Return (x, y) of the center of cell containing provided text 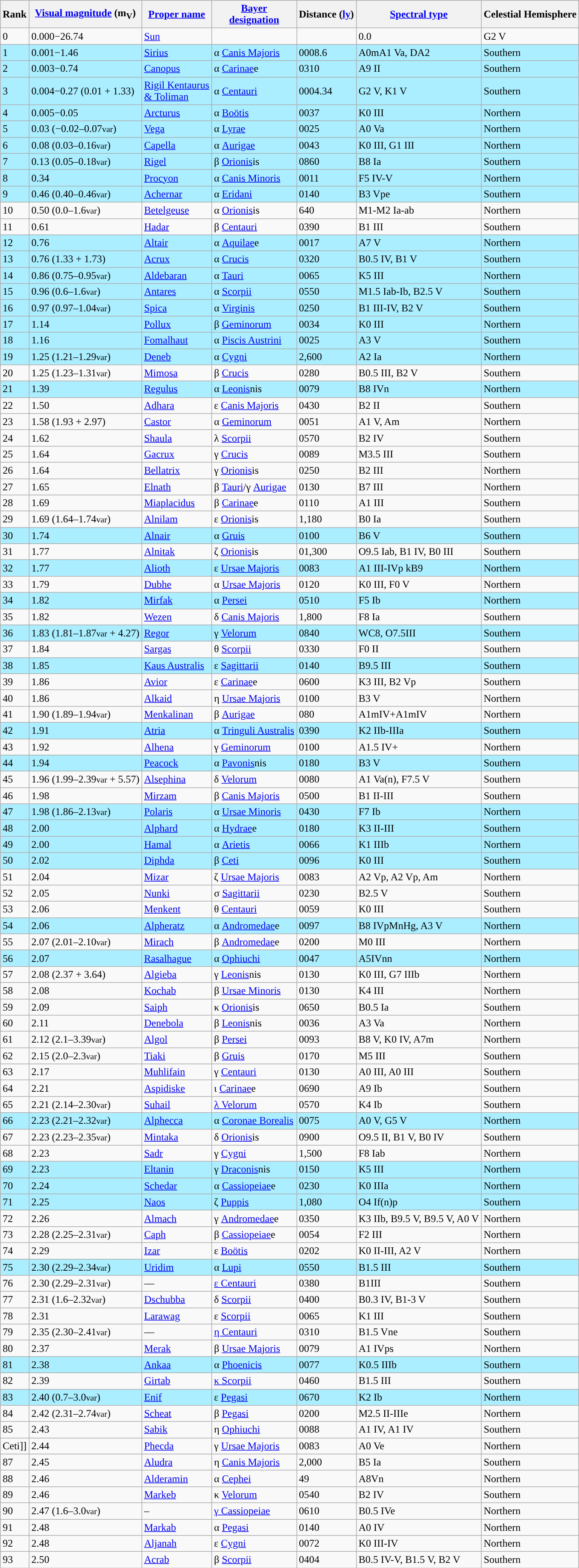
33 (15, 584)
K2 IIb-IIIa (418, 730)
0037 (326, 113)
β Crucis (254, 373)
Wezen (177, 617)
γ Velorum (254, 633)
2.47 (1.6–3.0var) (85, 1511)
Vega (177, 129)
0.08 (0.03–0.16var) (85, 145)
0089 (326, 454)
13 (15, 259)
Altair (177, 243)
Algieba (177, 974)
B0.5 IV-V, B1.5 V, B2 V (418, 1560)
2.04 (85, 877)
Nunki (177, 893)
0.0 (418, 36)
F0 II (418, 649)
0.50 (0.0–1.6var) (85, 210)
Girtab (177, 1381)
α Lyrae (254, 129)
1.90 (1.89–1.94var) (85, 714)
35 (15, 617)
β Leonisnis (254, 1023)
0 (15, 36)
2.30 (2.29–2.34var) (85, 1267)
γ Andromedaee (254, 1218)
Avior (177, 682)
2.23 (2.23–2.35var) (85, 1137)
Deneb (177, 357)
Scheat (177, 1413)
Alsephina (177, 780)
β Carinaee (254, 503)
F5 Ib (418, 601)
7 (15, 161)
5 (15, 129)
2.08 (2.37 + 3.64) (85, 974)
2 (15, 69)
47 (15, 812)
45 (15, 780)
β Persei (254, 1040)
A1 III-IVp kB9 (418, 568)
1.92 (85, 747)
43 (15, 747)
1.69 (85, 503)
A0 III, A0 III (418, 1072)
η Canis Majoris (254, 1462)
Aspidiske (177, 1088)
B8 IVn (418, 389)
0.96 (0.6–1.6var) (85, 292)
80 (15, 1348)
34 (15, 601)
Peacock (177, 763)
F2 III (418, 1234)
65 (15, 1105)
κ Orionisis (254, 1007)
α Ursae Majoris (254, 584)
B8 Ia (418, 161)
α Ophiuchi (254, 958)
– (177, 1511)
δ Velorum (254, 780)
Algol (177, 1040)
K0 IIIa (418, 1186)
ε Scorpii (254, 1316)
69 (15, 1169)
0404 (326, 1560)
A7 V (418, 243)
K1 III (418, 1316)
14 (15, 275)
Fomalhaut (177, 340)
39 (15, 682)
0510 (326, 601)
Atria (177, 730)
2,000 (326, 1462)
0072 (326, 1544)
71 (15, 1202)
2.24 (85, 1186)
54 (15, 926)
γ Crucis (254, 454)
λ Velorum (254, 1105)
B0 Ia (418, 519)
Regor (177, 633)
0093 (326, 1040)
B8 V, K0 IV, A7m (418, 1040)
8 (15, 178)
O9.5 Iab, B1 IV, B0 III (418, 552)
0075 (326, 1121)
ζ Ursae Majoris (254, 877)
0080 (326, 780)
β Ceti (254, 861)
83 (15, 1397)
32 (15, 568)
75 (15, 1267)
B7 III (418, 487)
K4 III (418, 991)
Aludra (177, 1462)
α Geminorum (254, 422)
0097 (326, 926)
Dschubba (177, 1300)
1.98 (85, 796)
1.62 (85, 438)
0051 (326, 422)
Ceti]] (15, 1446)
δ Canis Majoris (254, 617)
β Canis Majoris (254, 796)
Acrab (177, 1560)
Ankaa (177, 1365)
B5 Ia (418, 1462)
G2 V (530, 36)
2.31 (1.6–2.32var) (85, 1300)
θ Scorpii (254, 649)
K3 II-III (418, 828)
0.61 (85, 227)
α Piscis Austrini (254, 340)
Rasalhague (177, 958)
0036 (326, 1023)
0.005−0.05 (85, 113)
Muhlifain (177, 1072)
F8 Ia (418, 617)
A0mA1 Va, DA2 (418, 53)
α Carinaee (254, 69)
F5 IV-V (418, 178)
α Gruis (254, 536)
Mirach (177, 942)
Izar (177, 1251)
66 (15, 1121)
26 (15, 470)
0400 (326, 1300)
B2 II (418, 405)
Rigel (177, 161)
Naos (177, 1202)
Alphecca (177, 1121)
α Virginis (254, 308)
β Ursae Majoris (254, 1348)
1.79 (85, 584)
2.30 (2.29–2.31var) (85, 1284)
β Cassiopeiaee (254, 1234)
B1 III-IV, B2 V (418, 308)
γ Orionisis (254, 470)
α Pegasi (254, 1527)
3 (15, 91)
0900 (326, 1137)
2.38 (85, 1365)
Achernar (177, 194)
62 (15, 1056)
0088 (326, 1430)
ε Ursae Majoris (254, 568)
50 (15, 861)
0.76 (1.33 + 1.73) (85, 259)
2.45 (85, 1462)
Alhena (177, 747)
76 (15, 1284)
0330 (326, 649)
1.39 (85, 389)
A0 IV (418, 1527)
Proper name (177, 15)
27 (15, 487)
Acrux (177, 259)
0280 (326, 373)
2.25 (85, 1202)
23 (15, 422)
β Scorpii (254, 1560)
α Aurigae (254, 145)
M5 III (418, 1056)
52 (15, 893)
56 (15, 958)
ε Centauri (254, 1284)
κ Scorpii (254, 1381)
A1 IV, A1 IV (418, 1430)
Procyon (177, 178)
01,300 (326, 552)
91 (15, 1527)
Schedar (177, 1186)
0096 (326, 861)
0.34 (85, 178)
Uridim (177, 1267)
K4 Ib (418, 1105)
0.03 (−0.02–0.07var) (85, 129)
0600 (326, 682)
Mirzam (177, 796)
α Crucis (254, 259)
Larawag (177, 1316)
11 (15, 227)
F7 Ib (418, 812)
2.12 (2.1–3.39var) (85, 1040)
Shaula (177, 438)
2.05 (85, 893)
ζ Puppis (254, 1202)
σ Sagittarii (254, 893)
δ Orionisis (254, 1137)
1.96 (1.99–2.39var + 5.57) (85, 780)
19 (15, 357)
30 (15, 536)
0610 (326, 1511)
0.003−0.74 (85, 69)
55 (15, 942)
0120 (326, 584)
0840 (326, 633)
Aljanah (177, 1544)
48 (15, 828)
A1.5 IV+ (418, 747)
17 (15, 324)
1,500 (326, 1153)
α Phoenicis (254, 1365)
68 (15, 1153)
53 (15, 909)
63 (15, 1072)
Spectral type (418, 15)
Hamal (177, 844)
Rigil Kentaurus& Toliman (177, 91)
γ Geminorum (254, 747)
Bellatrix (177, 470)
59 (15, 1007)
22 (15, 405)
38 (15, 665)
0860 (326, 161)
2.28 (2.25–2.31var) (85, 1234)
Spica (177, 308)
25 (15, 454)
α Tringuli Australis (254, 730)
2.09 (85, 1007)
080 (326, 714)
γ Cygni (254, 1153)
60 (15, 1023)
57 (15, 974)
ε Sagittarii (254, 665)
M2.5 II-IIIe (418, 1413)
31 (15, 552)
A1 V, Am (418, 422)
A0 V, G5 V (418, 1121)
2.50 (85, 1560)
Saiph (177, 1007)
0460 (326, 1381)
0.97 (0.97–1.04var) (85, 308)
B2.5 V (418, 893)
M3.5 III (418, 454)
0034 (326, 324)
α Tauri (254, 275)
ε Carinaee (254, 682)
85 (15, 1430)
Alnilam (177, 519)
ζ Orionisis (254, 552)
B3 Vpe (418, 194)
0.86 (0.75–0.95var) (85, 275)
B0.5 IVe (418, 1511)
640 (326, 210)
82 (15, 1381)
0008.6 (326, 53)
Sargas (177, 649)
0004.34 (326, 91)
B0.5 Ia (418, 1007)
γ Centauri (254, 1072)
40 (15, 698)
A9 Ib (418, 1088)
α Canis Minoris (254, 178)
α Persei (254, 601)
Mimosa (177, 373)
1.91 (85, 730)
Elnath (177, 487)
B1.5 Vne (418, 1332)
A1mIV+A1mIV (418, 714)
Sabik (177, 1430)
α Coronae Borealis (254, 1121)
Mintaka (177, 1137)
Hadar (177, 227)
β Geminorum (254, 324)
2.44 (85, 1446)
36 (15, 633)
1.58 (1.93 + 2.97) (85, 422)
2.07 (85, 958)
O9.5 II, B1 V, B0 IV (418, 1137)
2.17 (85, 1072)
1,180 (326, 519)
2.37 (85, 1348)
β Andromedaee (254, 942)
ι Carinaee (254, 1088)
γ Cassiopeiae (254, 1511)
F8 Iab (418, 1153)
K2 Ib (418, 1397)
0.13 (0.05–0.18var) (85, 161)
89 (15, 1495)
Dubhe (177, 584)
WC8, O7.5III (418, 633)
α Leonisnis (254, 389)
0380 (326, 1284)
Pollux (177, 324)
β Tauri/γ Aurigae (254, 487)
β Gruis (254, 1056)
α Cassiopeiaee (254, 1186)
Canopus (177, 69)
A3 V (418, 340)
90 (15, 1511)
K3 III, B2 Vp (418, 682)
2.35 (2.30–2.41var) (85, 1332)
Mirfak (177, 601)
0017 (326, 243)
A0 Ve (418, 1446)
A3 Va (418, 1023)
K1 IIIb (418, 844)
93 (15, 1560)
λ Scorpii (254, 438)
Adhara (177, 405)
A0 Va (418, 129)
0110 (326, 503)
51 (15, 877)
M1-M2 Ia-ab (418, 210)
α Ursae Minoris (254, 812)
M1.5 Iab-Ib, B2.5 V (418, 292)
2.07 (2.01–2.10var) (85, 942)
Visual magnitude (mV) (85, 15)
θ Centauri (254, 909)
Alpheratz (177, 926)
α Orionisis (254, 210)
β Ursae Minoris (254, 991)
B2 III (418, 470)
Sadr (177, 1153)
1 (15, 53)
58 (15, 991)
0202 (326, 1251)
Phecda (177, 1446)
24 (15, 438)
46 (15, 796)
1.69 (1.64–1.74var) (85, 519)
1.94 (85, 763)
1.50 (85, 405)
K0 III, G7 IIIb (418, 974)
Markeb (177, 1495)
2.26 (85, 1218)
Rank (15, 15)
α Cephei (254, 1478)
37 (15, 649)
Regulus (177, 389)
Alnitak (177, 552)
α Arietis (254, 844)
Suhail (177, 1105)
78 (15, 1316)
2.21 (85, 1088)
α Boötis (254, 113)
A2 Ia (418, 357)
64 (15, 1088)
0054 (326, 1234)
Bayerdesignation (254, 15)
1.25 (1.23–1.31var) (85, 373)
κ Velorum (254, 1495)
α Pavonisnis (254, 763)
4 (15, 113)
2.31 (85, 1316)
0.001−1.46 (85, 53)
Merak (177, 1348)
6 (15, 145)
1.16 (85, 340)
2.02 (85, 861)
A1 III (418, 503)
A1 IVps (418, 1348)
0047 (326, 958)
1.65 (85, 487)
K3 IIb, B9.5 V, B9.5 V, A0 V (418, 1218)
1.85 (85, 665)
2.15 (2.0–2.3var) (85, 1056)
Celestial Hemisphere (530, 15)
B0.5 IV, B1 V (418, 259)
41 (15, 714)
2.21 (2.14–2.30var) (85, 1105)
Kaus Australis (177, 665)
B0.5 III, B2 V (418, 373)
A8Vn (418, 1478)
2,600 (326, 357)
1.98 (1.86–2.13var) (85, 812)
21 (15, 389)
9 (15, 194)
α Cygni (254, 357)
δ Scorpii (254, 1300)
0170 (326, 1056)
Distance (ly) (326, 15)
92 (15, 1544)
61 (15, 1040)
42 (15, 730)
G2 V, K1 V (418, 91)
1,800 (326, 617)
Alioth (177, 568)
η Ophiuchi (254, 1430)
β Pegasi (254, 1413)
Enif (177, 1397)
0500 (326, 796)
0011 (326, 178)
B1III (418, 1284)
0650 (326, 1007)
K0.5 IIIb (418, 1365)
Mizar (177, 877)
73 (15, 1234)
0690 (326, 1088)
η Centauri (254, 1332)
2.08 (85, 991)
10 (15, 210)
Miaplacidus (177, 503)
α Canis Majoris (254, 53)
α Centauri (254, 91)
1.14 (85, 324)
0.004−0.27 (0.01 + 1.33) (85, 91)
Tiaki (177, 1056)
M0 III (418, 942)
1,080 (326, 1202)
Sun (177, 36)
Arcturus (177, 113)
γ Draconisnis (254, 1169)
Polaris (177, 812)
Antares (177, 292)
2.40 (0.7–3.0var) (85, 1397)
88 (15, 1478)
β Aurigae (254, 714)
0077 (326, 1365)
1.83 (1.81–1.87var + 4.27) (85, 633)
0320 (326, 259)
18 (15, 340)
η Ursae Majoris (254, 698)
Kochab (177, 991)
74 (15, 1251)
Eltanin (177, 1169)
84 (15, 1413)
α Aquilaee (254, 243)
β Orionisis (254, 161)
Alderamin (177, 1478)
44 (15, 763)
A2 Vp, A2 Vp, Am (418, 877)
K0 III-IV (418, 1544)
A9 II (418, 69)
Betelgeuse (177, 210)
ε Boötis (254, 1251)
0150 (326, 1169)
1.74 (85, 536)
0059 (326, 909)
0670 (326, 1397)
γ Leonisnis (254, 974)
B8 IVpMnHg, A3 V (418, 926)
2.23 (2.21–2.32var) (85, 1121)
α Eridani (254, 194)
29 (15, 519)
0043 (326, 145)
Aldebaran (177, 275)
Menkent (177, 909)
70 (15, 1186)
K0 III, G1 III (418, 145)
Sirius (177, 53)
Gacrux (177, 454)
Alnair (177, 536)
Menkalinan (177, 714)
α Hydraee (254, 828)
2.42 (2.31–2.74var) (85, 1413)
Almach (177, 1218)
ε Pegasi (254, 1397)
B6 V (418, 536)
A5IVnn (418, 958)
Capella (177, 145)
2.43 (85, 1430)
2.39 (85, 1381)
79 (15, 1332)
2.11 (85, 1023)
81 (15, 1365)
O4 If(n)p (418, 1202)
1.25 (1.21–1.29var) (85, 357)
28 (15, 503)
16 (15, 308)
87 (15, 1462)
Caph (177, 1234)
B0.3 IV, B1-3 V (418, 1300)
67 (15, 1137)
Denebola (177, 1023)
0.76 (85, 243)
0350 (326, 1218)
α Andromedaee (254, 926)
0.000−26.74 (85, 36)
0540 (326, 1495)
A1 Va(n), F7.5 V (418, 780)
0.46 (0.40–0.46var) (85, 194)
0066 (326, 844)
Alkaid (177, 698)
B1 II-III (418, 796)
B1 III (418, 227)
77 (15, 1300)
B9.5 III (418, 665)
1.84 (85, 649)
20 (15, 373)
K0 II-III, A2 V (418, 1251)
Diphda (177, 861)
2.29 (85, 1251)
α Scorpii (254, 292)
Markab (177, 1527)
ε Cygni (254, 1544)
12 (15, 243)
15 (15, 292)
Castor (177, 422)
ε Canis Majoris (254, 405)
Alphard (177, 828)
β Centauri (254, 227)
γ Ursae Majoris (254, 1446)
α Lupi (254, 1267)
ε Orionisis (254, 519)
K0 III, F0 V (418, 584)
72 (15, 1218)
